Return the [x, y] coordinate for the center point of the cell that contains the specified text.  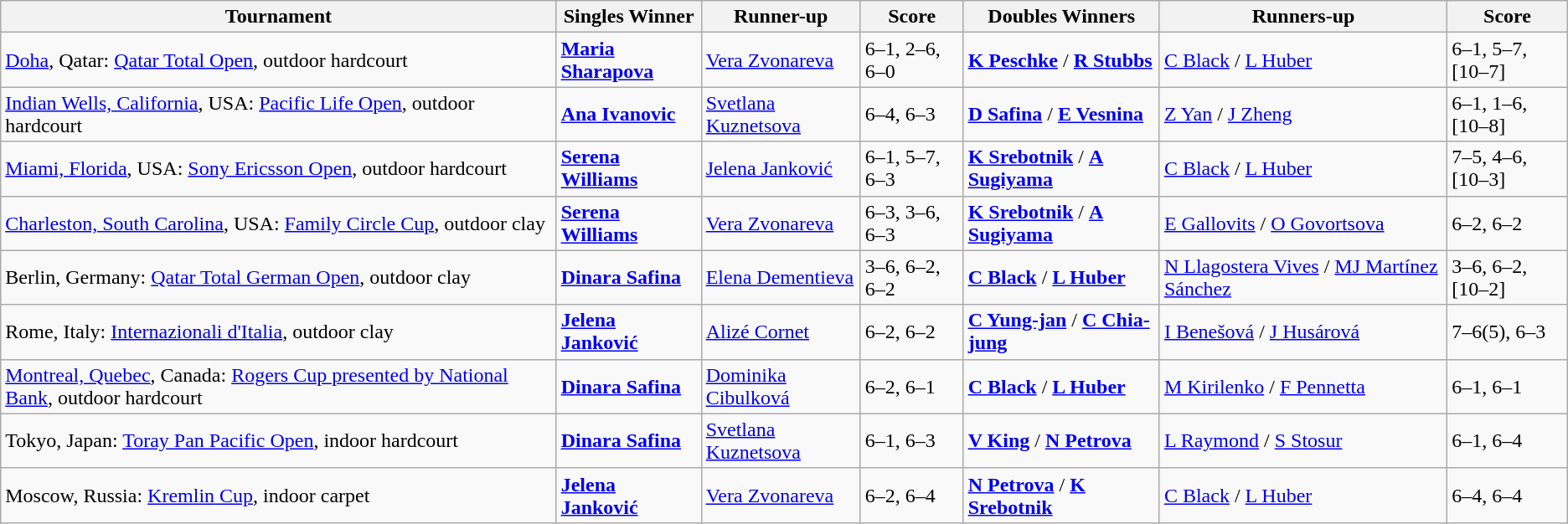
L Raymond / S Stosur [1303, 440]
Berlin, Germany: Qatar Total German Open, outdoor clay [278, 278]
6–1, 6–3 [911, 440]
3–6, 6–2, [10–2] [1508, 278]
M Kirilenko / F Pennetta [1303, 387]
Doubles Winners [1061, 17]
N Llagostera Vives / MJ Martínez Sánchez [1303, 278]
Singles Winner [628, 17]
V King / N Petrova [1061, 440]
Tournament [278, 17]
7–5, 4–6, [10–3] [1508, 169]
Ana Ivanovic [628, 114]
6–1, 6–1 [1508, 387]
Miami, Florida, USA: Sony Ericsson Open, outdoor hardcourt [278, 169]
Maria Sharapova [628, 60]
Runner-up [781, 17]
6–1, 1–6, [10–8] [1508, 114]
6–4, 6–4 [1508, 496]
6–1, 5–7, [10–7] [1508, 60]
C Yung-jan / C Chia-jung [1061, 331]
K Peschke / R Stubbs [1061, 60]
6–1, 5–7, 6–3 [911, 169]
7–6(5), 6–3 [1508, 331]
I Benešová / J Husárová [1303, 331]
Montreal, Quebec, Canada: Rogers Cup presented by National Bank, outdoor hardcourt [278, 387]
Moscow, Russia: Kremlin Cup, indoor carpet [278, 496]
6–2, 6–1 [911, 387]
6–1, 2–6, 6–0 [911, 60]
Charleston, South Carolina, USA: Family Circle Cup, outdoor clay [278, 223]
Dominika Cibulková [781, 387]
Rome, Italy: Internazionali d'Italia, outdoor clay [278, 331]
6–2, 6–4 [911, 496]
6–1, 6–4 [1508, 440]
3–6, 6–2, 6–2 [911, 278]
Doha, Qatar: Qatar Total Open, outdoor hardcourt [278, 60]
Z Yan / J Zheng [1303, 114]
Runners-up [1303, 17]
E Gallovits / O Govortsova [1303, 223]
Indian Wells, California, USA: Pacific Life Open, outdoor hardcourt [278, 114]
Tokyo, Japan: Toray Pan Pacific Open, indoor hardcourt [278, 440]
N Petrova / K Srebotnik [1061, 496]
D Safina / E Vesnina [1061, 114]
Elena Dementieva [781, 278]
6–3, 3–6, 6–3 [911, 223]
Alizé Cornet [781, 331]
6–4, 6–3 [911, 114]
